Identify which cell holds the provided text, then report its [X, Y] central coordinate. 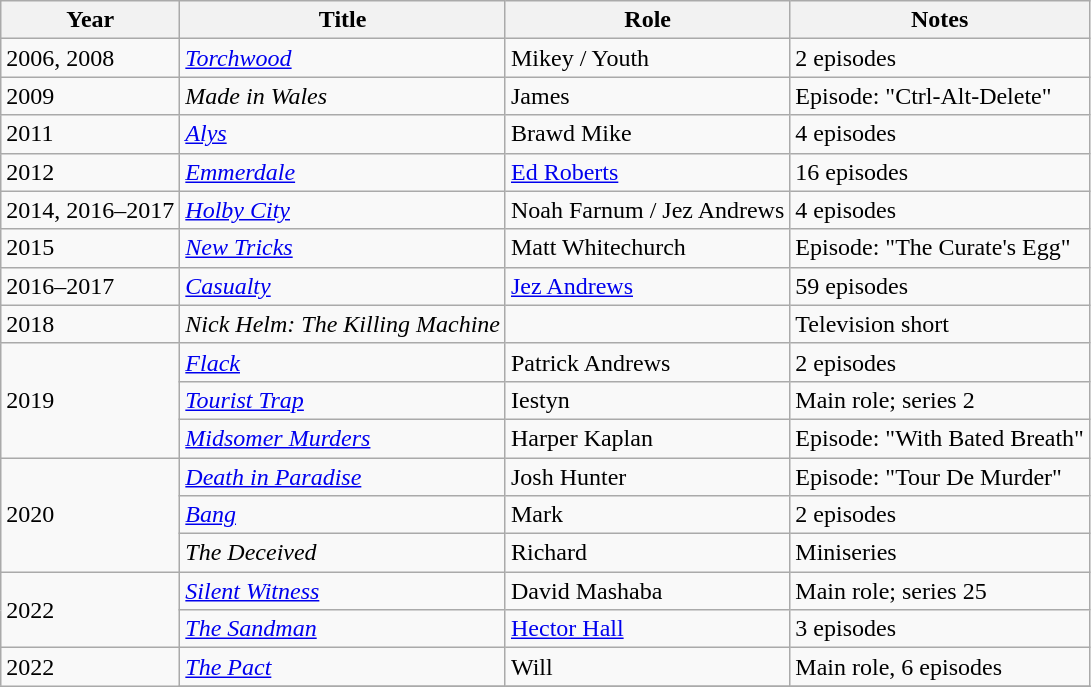
The Sandman [343, 629]
Mark [647, 515]
Patrick Andrews [647, 362]
Casualty [343, 286]
Holby City [343, 210]
Role [647, 20]
New Tricks [343, 248]
Tourist Trap [343, 400]
Brawd Mike [647, 134]
2018 [90, 324]
Will [647, 667]
Hector Hall [647, 629]
16 episodes [940, 172]
Noah Farnum / Jez Andrews [647, 210]
Year [90, 20]
Television short [940, 324]
Nick Helm: The Killing Machine [343, 324]
Episode: "Ctrl-Alt-Delete" [940, 96]
Notes [940, 20]
Ed Roberts [647, 172]
Bang [343, 515]
David Mashaba [647, 591]
Flack [343, 362]
Main role; series 2 [940, 400]
Torchwood [343, 58]
Mikey / Youth [647, 58]
Iestyn [647, 400]
Death in Paradise [343, 477]
Jez Andrews [647, 286]
Silent Witness [343, 591]
2019 [90, 400]
James [647, 96]
Title [343, 20]
3 episodes [940, 629]
The Pact [343, 667]
Made in Wales [343, 96]
Harper Kaplan [647, 438]
Episode: "With Bated Breath" [940, 438]
Matt Whitechurch [647, 248]
Main role, 6 episodes [940, 667]
2009 [90, 96]
2016–2017 [90, 286]
Alys [343, 134]
2006, 2008 [90, 58]
2012 [90, 172]
Miniseries [940, 553]
Main role; series 25 [940, 591]
2011 [90, 134]
Richard [647, 553]
Episode: "The Curate's Egg" [940, 248]
2015 [90, 248]
2020 [90, 515]
The Deceived [343, 553]
Episode: "Tour De Murder" [940, 477]
Midsomer Murders [343, 438]
2014, 2016–2017 [90, 210]
Emmerdale [343, 172]
59 episodes [940, 286]
Josh Hunter [647, 477]
